Return the [x, y] coordinate for the center point of the cell that contains the specified text.  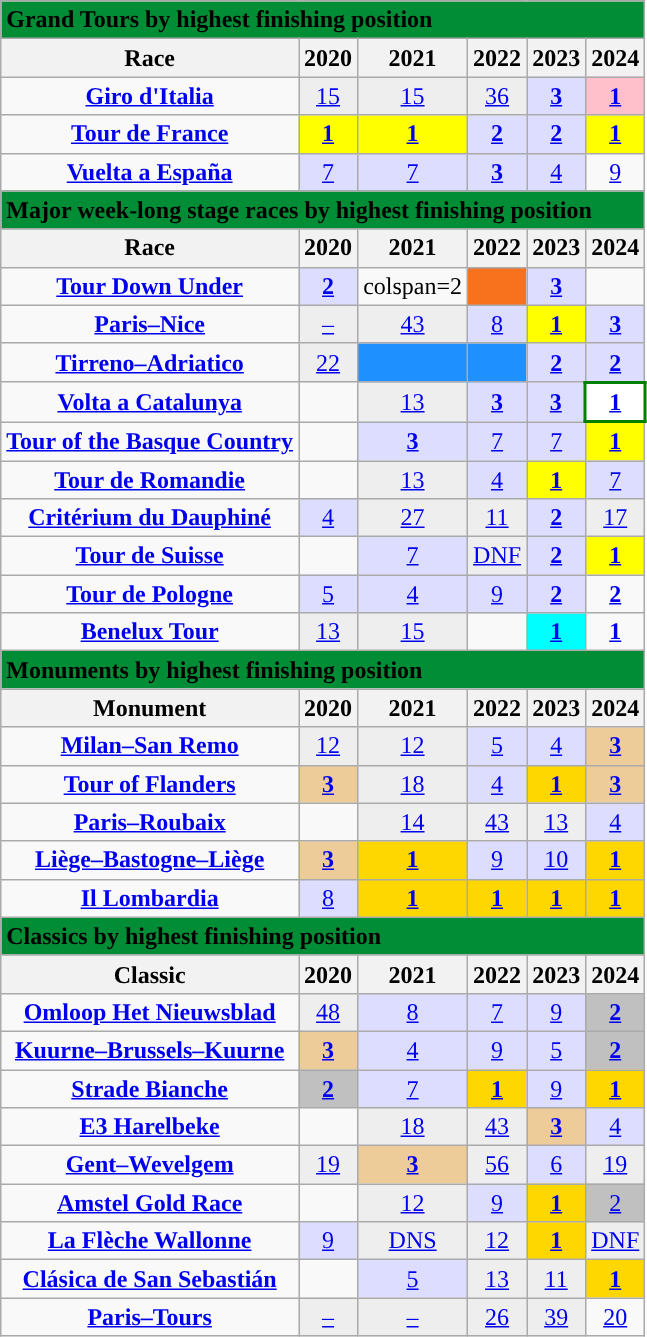
Tour of the Basque Country [150, 442]
Paris–Nice [150, 324]
colspan=2 [413, 286]
14 [413, 822]
22 [328, 362]
26 [498, 1317]
Amstel Gold Race [150, 1203]
Benelux Tour [150, 632]
Paris–Roubaix [150, 822]
Liège–Bastogne–Liège [150, 860]
Omloop Het Nieuwsblad [150, 1012]
36 [498, 96]
E3 Harelbeke [150, 1127]
Critérium du Dauphiné [150, 518]
27 [413, 518]
Vuelta a España [150, 172]
Giro d'Italia [150, 96]
Strade Bianche [150, 1089]
6 [556, 1165]
Milan–San Remo [150, 746]
Monument [150, 708]
Tour de Romandie [150, 479]
DNS [413, 1241]
39 [556, 1317]
48 [328, 1012]
Classic [150, 974]
Paris–Tours [150, 1317]
17 [616, 518]
Tour de France [150, 134]
Tour de Suisse [150, 556]
10 [556, 860]
Gent–Wevelgem [150, 1165]
Grand Tours by highest finishing position [323, 20]
Tour Down Under [150, 286]
Tour de Pologne [150, 594]
Monuments by highest finishing position [323, 670]
Il Lombardia [150, 898]
La Flèche Wallonne [150, 1241]
Tour of Flanders [150, 784]
Volta a Catalunya [150, 402]
56 [498, 1165]
Classics by highest finishing position [323, 936]
20 [616, 1317]
Tirreno–Adriatico [150, 362]
Major week-long stage races by highest finishing position [323, 210]
Clásica de San Sebastián [150, 1279]
Kuurne–Brussels–Kuurne [150, 1050]
